Return [x, y] of the center of cell containing provided text 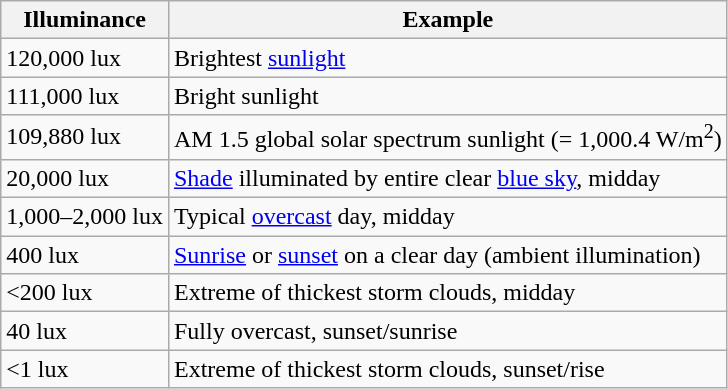
Fully overcast, sunset/sunrise [448, 331]
Bright sunlight [448, 96]
Brightest sunlight [448, 58]
Illuminance [85, 20]
Example [448, 20]
109,880 lux [85, 138]
40 lux [85, 331]
Sunrise or sunset on a clear day (ambient illumination) [448, 255]
20,000 lux [85, 178]
111,000 lux [85, 96]
120,000 lux [85, 58]
1,000–2,000 lux [85, 217]
400 lux [85, 255]
Extreme of thickest storm clouds, midday [448, 293]
Shade illuminated by entire clear blue sky, midday [448, 178]
<200 lux [85, 293]
Typical overcast day, midday [448, 217]
Extreme of thickest storm clouds, sunset/rise [448, 369]
<1 lux [85, 369]
AM 1.5 global solar spectrum sunlight (= 1,000.4 W/m2) [448, 138]
